For the text-containing cell, return its midpoint in [x, y] coordinate format. 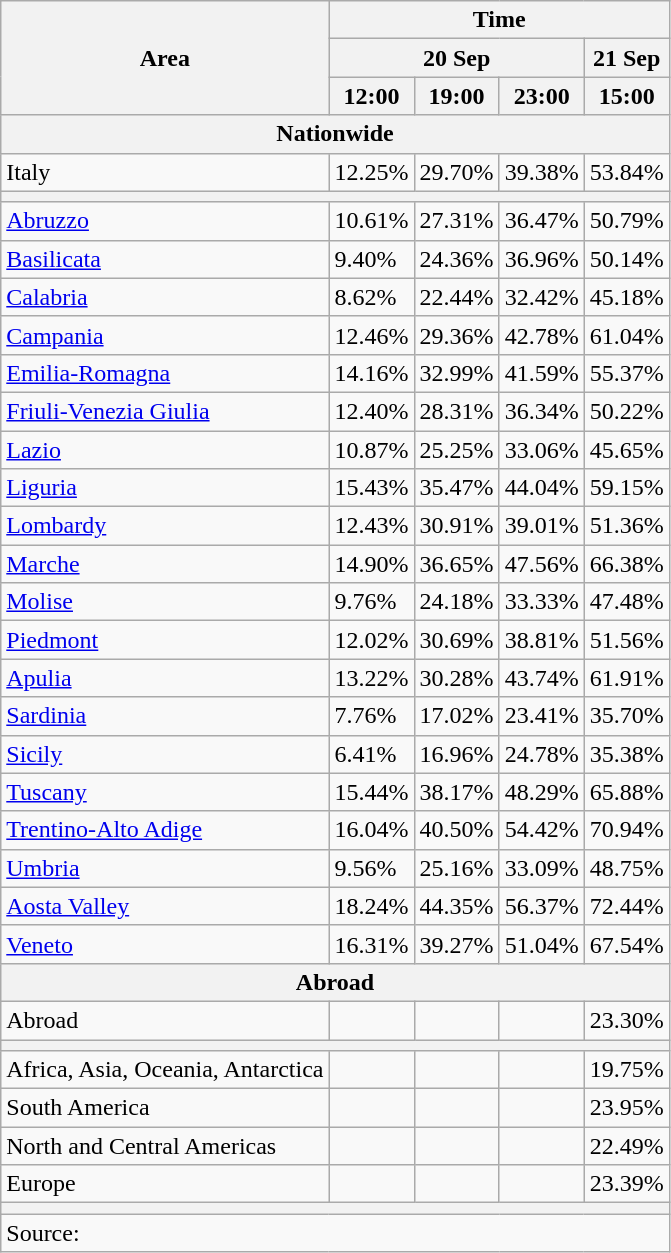
12.25% [372, 172]
23:00 [542, 96]
Molise [165, 602]
Emilia-Romagna [165, 373]
47.56% [542, 564]
Aosta Valley [165, 906]
32.99% [456, 373]
44.35% [456, 906]
12:00 [372, 96]
72.44% [626, 906]
Tuscany [165, 792]
Area [165, 58]
59.15% [626, 488]
36.65% [456, 564]
48.75% [626, 868]
Trentino-Alto Adige [165, 830]
50.79% [626, 221]
22.44% [456, 297]
Veneto [165, 944]
12.02% [372, 640]
19.75% [626, 1070]
Italy [165, 172]
30.69% [456, 640]
Africa, Asia, Oceania, Antarctica [165, 1070]
Liguria [165, 488]
8.62% [372, 297]
Nationwide [335, 134]
Calabria [165, 297]
54.42% [542, 830]
Piedmont [165, 640]
12.40% [372, 411]
27.31% [456, 221]
61.91% [626, 678]
42.78% [542, 335]
36.96% [542, 259]
24.36% [456, 259]
33.09% [542, 868]
39.27% [456, 944]
35.70% [626, 716]
21 Sep [626, 58]
10.87% [372, 449]
15:00 [626, 96]
36.34% [542, 411]
Basilicata [165, 259]
Friuli-Venezia Giulia [165, 411]
19:00 [456, 96]
Sardinia [165, 716]
33.33% [542, 602]
20 Sep [456, 58]
41.59% [542, 373]
Marche [165, 564]
14.90% [372, 564]
35.47% [456, 488]
28.31% [456, 411]
16.31% [372, 944]
North and Central Americas [165, 1146]
43.74% [542, 678]
Campania [165, 335]
24.78% [542, 754]
9.40% [372, 259]
Lazio [165, 449]
40.50% [456, 830]
24.18% [456, 602]
35.38% [626, 754]
16.04% [372, 830]
36.47% [542, 221]
Abruzzo [165, 221]
18.24% [372, 906]
23.30% [626, 1020]
23.41% [542, 716]
45.18% [626, 297]
47.48% [626, 602]
33.06% [542, 449]
38.17% [456, 792]
51.04% [542, 944]
6.41% [372, 754]
10.61% [372, 221]
Source: [335, 1233]
50.14% [626, 259]
53.84% [626, 172]
13.22% [372, 678]
44.04% [542, 488]
Umbria [165, 868]
55.37% [626, 373]
29.70% [456, 172]
Time [499, 20]
9.56% [372, 868]
61.04% [626, 335]
70.94% [626, 830]
9.76% [372, 602]
23.95% [626, 1108]
14.16% [372, 373]
17.02% [456, 716]
39.01% [542, 526]
29.36% [456, 335]
66.38% [626, 564]
Apulia [165, 678]
48.29% [542, 792]
15.44% [372, 792]
65.88% [626, 792]
25.25% [456, 449]
32.42% [542, 297]
23.39% [626, 1184]
50.22% [626, 411]
Europe [165, 1184]
7.76% [372, 716]
16.96% [456, 754]
38.81% [542, 640]
56.37% [542, 906]
15.43% [372, 488]
South America [165, 1108]
12.46% [372, 335]
12.43% [372, 526]
67.54% [626, 944]
Sicily [165, 754]
22.49% [626, 1146]
30.91% [456, 526]
30.28% [456, 678]
25.16% [456, 868]
Lombardy [165, 526]
39.38% [542, 172]
51.36% [626, 526]
45.65% [626, 449]
51.56% [626, 640]
